Extract the (X, Y) coordinate from the center of the cell holding the provided text.  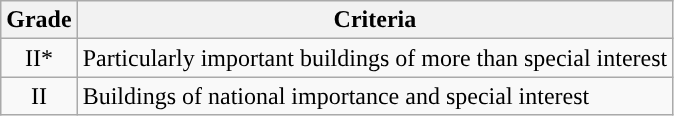
Grade (39, 20)
Buildings of national importance and special interest (375, 96)
Particularly important buildings of more than special interest (375, 58)
Criteria (375, 20)
II (39, 96)
II* (39, 58)
